Output the (x, y) coordinate of the center of the cell containing the given text.  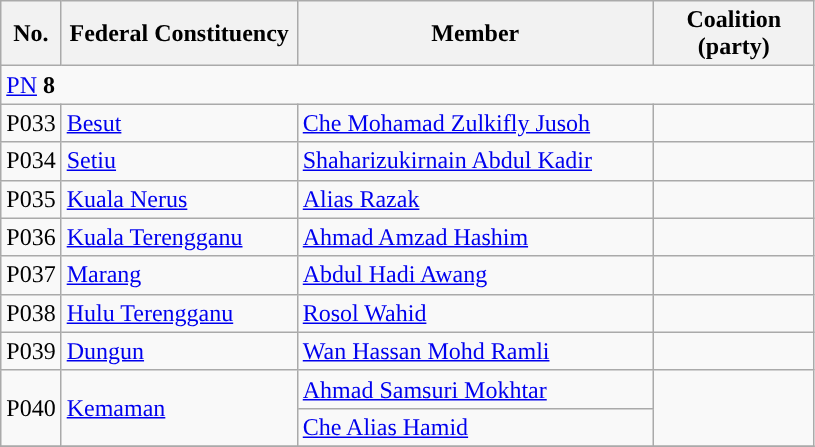
P039 (31, 351)
P034 (31, 161)
P037 (31, 275)
Kuala Terengganu (179, 237)
Ahmad Samsuri Mokhtar (475, 389)
Kuala Nerus (179, 199)
Kemaman (179, 408)
Federal Constituency (179, 34)
Member (475, 34)
P036 (31, 237)
Wan Hassan Mohd Ramli (475, 351)
Ahmad Amzad Hashim (475, 237)
P033 (31, 123)
Dungun (179, 351)
Che Mohamad Zulkifly Jusoh (475, 123)
Rosol Wahid (475, 313)
No. (31, 34)
Hulu Terengganu (179, 313)
P035 (31, 199)
Abdul Hadi Awang (475, 275)
PN 8 (408, 85)
Marang (179, 275)
P040 (31, 408)
P038 (31, 313)
Che Alias Hamid (475, 427)
Shaharizukirnain Abdul Kadir (475, 161)
Coalition (party) (734, 34)
Besut (179, 123)
Alias Razak (475, 199)
Setiu (179, 161)
